Locate the cell with the specified text and output its [X, Y] center coordinate. 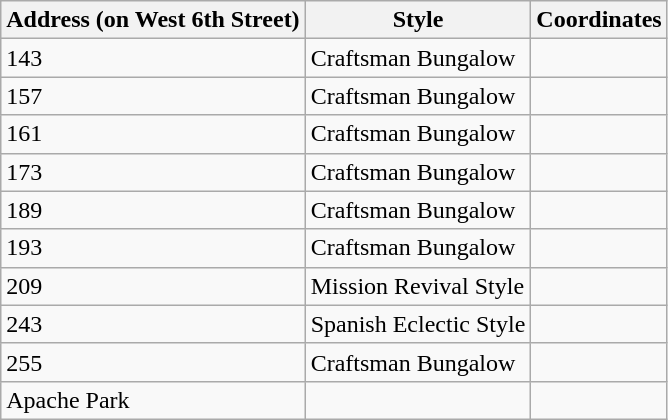
173 [153, 172]
Apache Park [153, 400]
Address (on West 6th Street) [153, 20]
189 [153, 210]
209 [153, 286]
243 [153, 324]
Spanish Eclectic Style [418, 324]
157 [153, 96]
255 [153, 362]
161 [153, 134]
193 [153, 248]
Mission Revival Style [418, 286]
143 [153, 58]
Coordinates [599, 20]
Style [418, 20]
